Search for the cell housing the specified text and yield its (x, y) center coordinate. 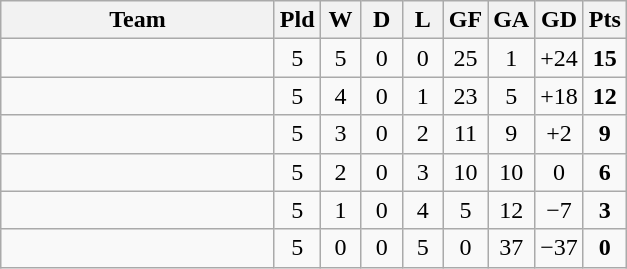
+24 (560, 58)
+2 (560, 134)
6 (604, 172)
L (422, 20)
−37 (560, 248)
Team (138, 20)
25 (465, 58)
−7 (560, 210)
GA (512, 20)
15 (604, 58)
+18 (560, 96)
23 (465, 96)
W (340, 20)
37 (512, 248)
Pld (297, 20)
GF (465, 20)
GD (560, 20)
D (382, 20)
11 (465, 134)
Pts (604, 20)
